Locate the cell with the specified text and output its (x, y) center coordinate. 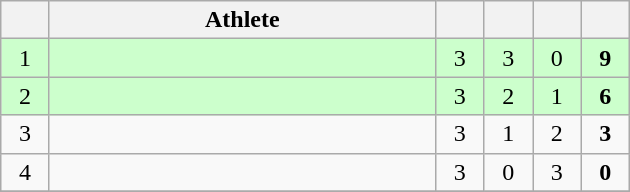
9 (606, 58)
Athlete (242, 20)
6 (606, 96)
4 (26, 172)
